Find where the given text appears and provide that cell's center as [X, Y] coordinate. 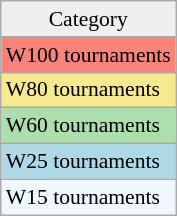
W60 tournaments [88, 126]
W80 tournaments [88, 90]
W100 tournaments [88, 55]
Category [88, 19]
W15 tournaments [88, 197]
W25 tournaments [88, 162]
